Capture the cell that displays the provided text and extract its (x, y) central coordinate. 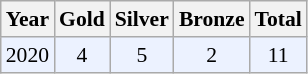
Bronze (212, 19)
11 (278, 55)
5 (142, 55)
2 (212, 55)
4 (82, 55)
Total (278, 19)
Year (28, 19)
2020 (28, 55)
Gold (82, 19)
Silver (142, 19)
